Pinpoint the cell where the given text exists, returning its [X, Y] midpoint coordinate. 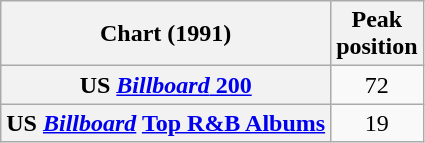
US Billboard 200 [166, 85]
Peakposition [377, 34]
19 [377, 123]
Chart (1991) [166, 34]
US Billboard Top R&B Albums [166, 123]
72 [377, 85]
